From the cell containing the given text, extract its center point as (X, Y) coordinate. 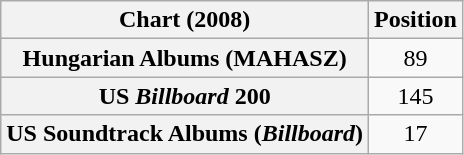
US Soundtrack Albums (Billboard) (185, 134)
Hungarian Albums (MAHASZ) (185, 58)
89 (416, 58)
Chart (2008) (185, 20)
17 (416, 134)
US Billboard 200 (185, 96)
Position (416, 20)
145 (416, 96)
